Locate the cell with the specified text and output its (x, y) center coordinate. 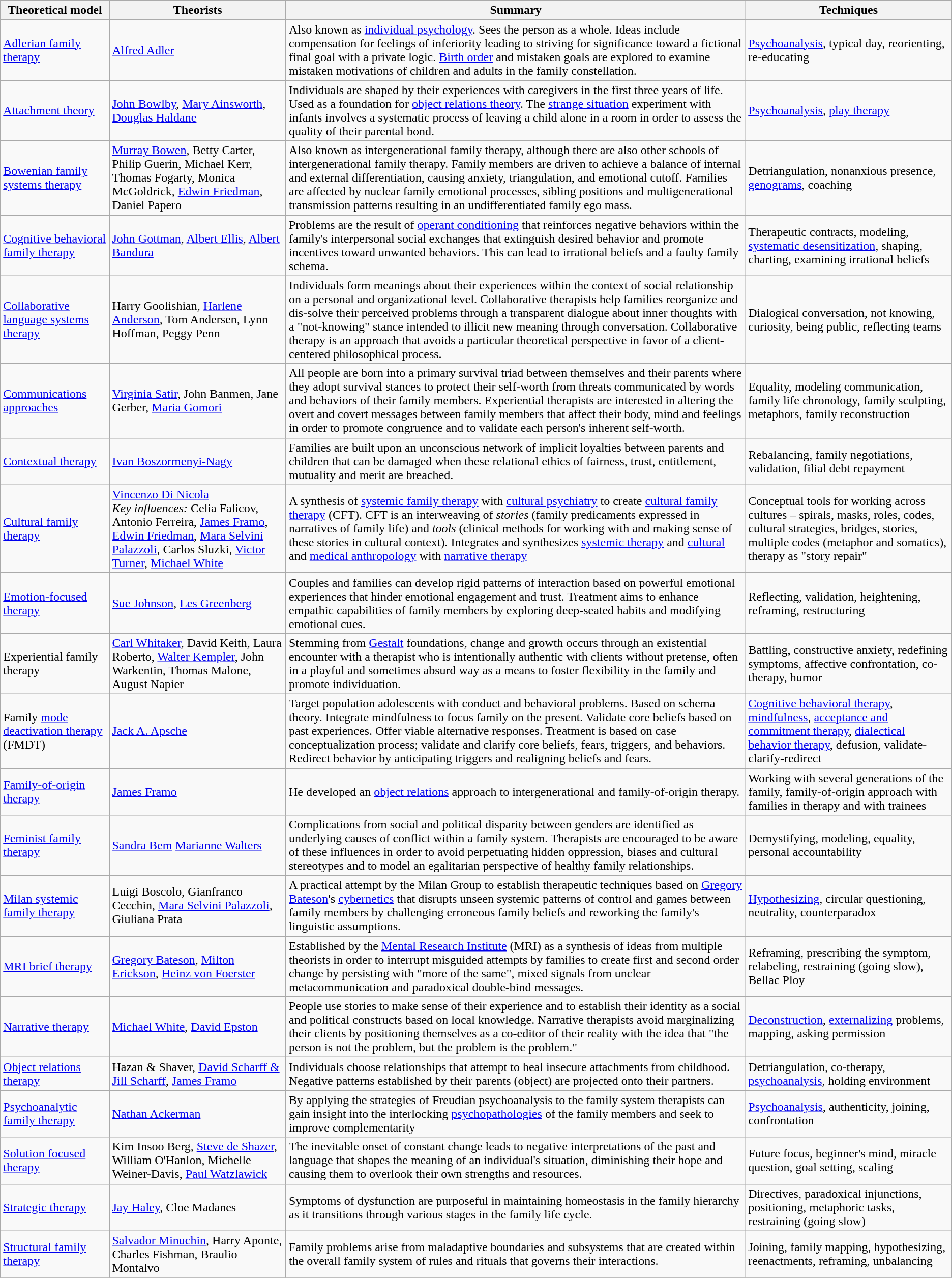
Experiential family therapy (55, 663)
Demystifying, modeling, equality, personal accountability (848, 845)
Future focus, beginner's mind, miracle question, goal setting, scaling (848, 1161)
Virginia Satir, John Banmen, Jane Gerber, Maria Gomori (198, 401)
Cultural family therapy (55, 529)
John Gottman, Albert Ellis, Albert Bandura (198, 245)
Cognitive behavioral therapy, mindfulness, acceptance and commitment therapy, dialectical behavior therapy, defusion, validate-clarify-redirect (848, 731)
Dialogical conversation, not knowing, curiosity, being public, reflecting teams (848, 319)
Reflecting, validation, heightening, reframing, restructuring (848, 603)
Structural family therapy (55, 1254)
Harry Goolishian, Harlene Anderson, Tom Andersen, Lynn Hoffman, Peggy Penn (198, 319)
Reframing, prescribing the symptom, relabeling, restraining (going slow), Bellac Ploy (848, 966)
Hypothesizing, circular questioning, neutrality, counterparadox (848, 906)
Contextual therapy (55, 461)
Theorists (198, 10)
Techniques (848, 10)
Therapeutic contracts, modeling, systematic desensitization, shaping, charting, examining irrational beliefs (848, 245)
Adlerian family therapy (55, 50)
Theoretical model (55, 10)
Directives, paradoxical injunctions, positioning, metaphoric tasks, restraining (going slow) (848, 1207)
Narrative therapy (55, 1027)
Michael White, David Epston (198, 1027)
Psychoanalysis, authenticity, joining, confrontation (848, 1114)
Feminist family therapy (55, 845)
Alfred Adler (198, 50)
Sue Johnson, Les Greenberg (198, 603)
Working with several generations of the family, family-of-origin approach with families in therapy and with trainees (848, 791)
Psychoanalysis, typical day, reorienting, re-educating (848, 50)
Detriangulation, co-therapy, psychoanalysis, holding environment (848, 1074)
Equality, modeling communication, family life chronology, family sculpting, metaphors, family reconstruction (848, 401)
Collaborative language systems therapy (55, 319)
Battling, constructive anxiety, redefining symptoms, affective confrontation, co-therapy, humor (848, 663)
Kim Insoo Berg, Steve de Shazer, William O'Hanlon, Michelle Weiner-Davis, Paul Watzlawick (198, 1161)
Milan systemic family therapy (55, 906)
James Framo (198, 791)
Solution focused therapy (55, 1161)
Communications approaches (55, 401)
Hazan & Shaver, David Scharff & Jill Scharff, James Framo (198, 1074)
Ivan Boszormenyi-Nagy (198, 461)
Object relations therapy (55, 1074)
MRI brief therapy (55, 966)
Murray Bowen, Betty Carter, Philip Guerin, Michael Kerr, Thomas Fogarty, Monica McGoldrick, Edwin Friedman, Daniel Papero (198, 178)
Carl Whitaker, David Keith, Laura Roberto, Walter Kempler, John Warkentin, Thomas Malone, August Napier (198, 663)
Strategic therapy (55, 1207)
Cognitive behavioral family therapy (55, 245)
Luigi Boscolo, Gianfranco Cecchin, Mara Selvini Palazzoli, Giuliana Prata (198, 906)
Bowenian family systems therapy (55, 178)
Gregory Bateson, Milton Erickson, Heinz von Foerster (198, 966)
Sandra Bem Marianne Walters (198, 845)
Family mode deactivation therapy (FMDT) (55, 731)
Salvador Minuchin, Harry Aponte, Charles Fishman, Braulio Montalvo (198, 1254)
Psychoanalysis, play therapy (848, 111)
Rebalancing, family negotiations, validation, filial debt repayment (848, 461)
Summary (516, 10)
Joining, family mapping, hypothesizing, reenactments, reframing, unbalancing (848, 1254)
Family-of-origin therapy (55, 791)
Jay Haley, Cloe Madanes (198, 1207)
Psychoanalytic family therapy (55, 1114)
Jack A. Apsche (198, 731)
He developed an object relations approach to intergenerational and family-of-origin therapy. (516, 791)
Detriangulation, nonanxious presence, genograms, coaching (848, 178)
John Bowlby, Mary Ainsworth, Douglas Haldane (198, 111)
Attachment theory (55, 111)
Nathan Ackerman (198, 1114)
Emotion-focused therapy (55, 603)
Deconstruction, externalizing problems, mapping, asking permission (848, 1027)
